Extract the (X, Y) coordinate from the center of the cell holding the provided text.  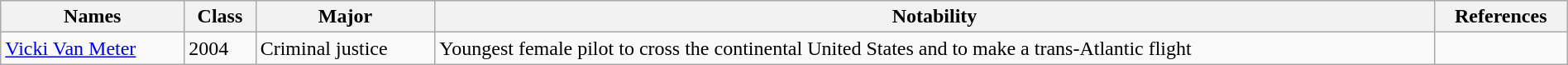
Notability (935, 17)
Criminal justice (346, 48)
Major (346, 17)
References (1500, 17)
Youngest female pilot to cross the continental United States and to make a trans-Atlantic flight (935, 48)
2004 (220, 48)
Class (220, 17)
Names (93, 17)
Vicki Van Meter (93, 48)
